From the cell containing the given text, extract its center point as (x, y) coordinate. 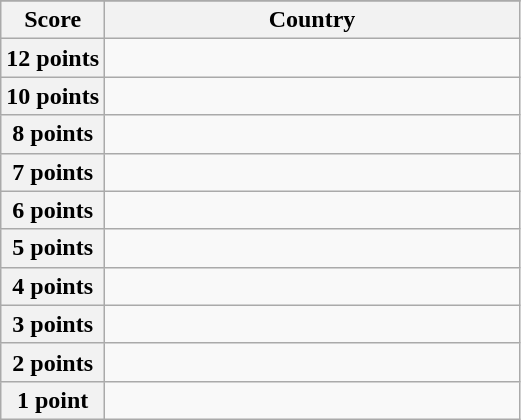
7 points (53, 172)
Score (53, 20)
2 points (53, 362)
12 points (53, 58)
4 points (53, 286)
3 points (53, 324)
Country (312, 20)
5 points (53, 248)
6 points (53, 210)
8 points (53, 134)
10 points (53, 96)
1 point (53, 400)
